Provide the (X, Y) coordinate of the cell's center where the given text is located.  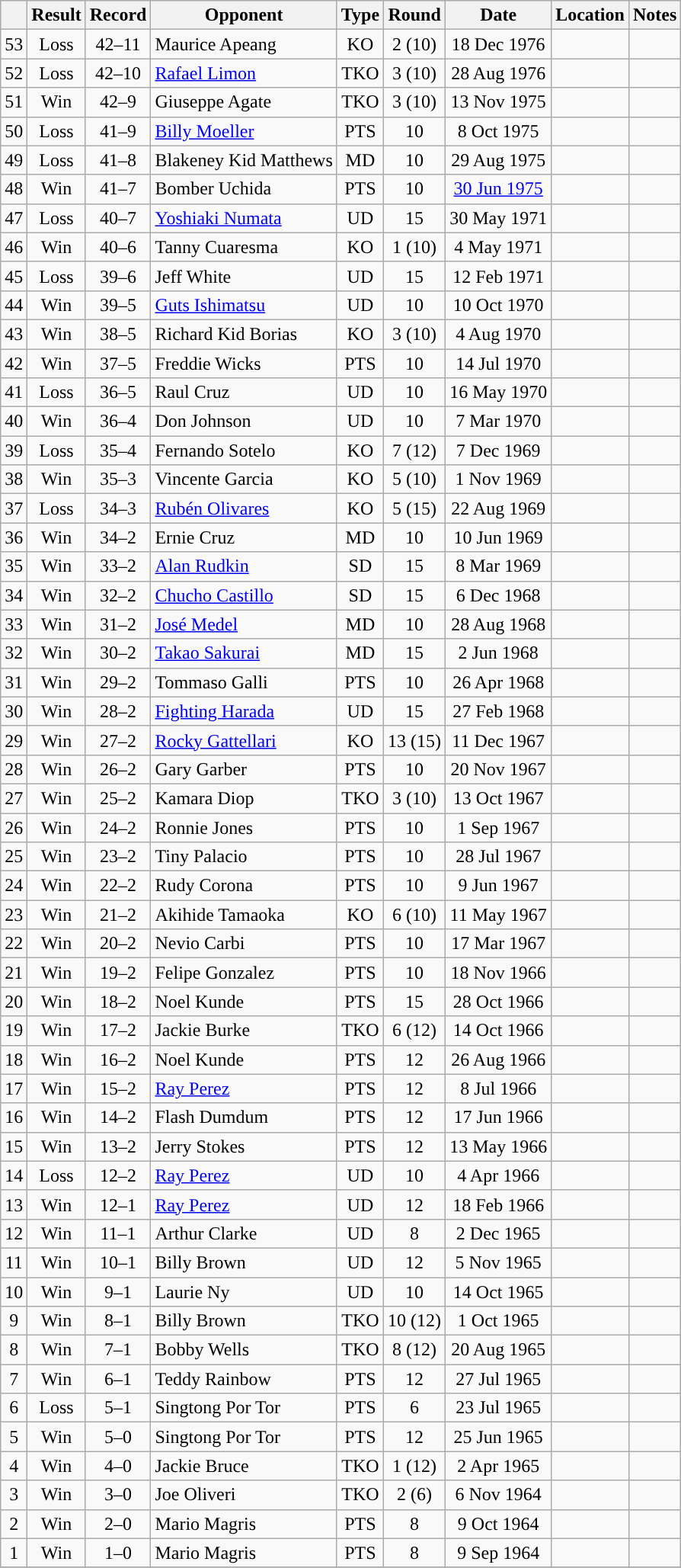
35 (14, 566)
42–10 (118, 73)
1 Nov 1969 (498, 479)
Ernie Cruz (244, 537)
28 Aug 1968 (498, 624)
Maurice Apeang (244, 44)
4 Aug 1970 (498, 334)
8 (12) (414, 1350)
2 (10) (414, 44)
28–2 (118, 711)
30 May 1971 (498, 218)
44 (14, 305)
Fighting Harada (244, 711)
18 Dec 1976 (498, 44)
2 Jun 1968 (498, 653)
27 (14, 798)
3 (14, 1495)
34–2 (118, 537)
20 Nov 1967 (498, 769)
11 (14, 1262)
Bomber Uchida (244, 189)
18 Feb 1966 (498, 1204)
30–2 (118, 653)
2 (14, 1524)
47 (14, 218)
14 Oct 1965 (498, 1292)
27 Jul 1965 (498, 1379)
Freddie Wicks (244, 364)
Rudy Corona (244, 886)
26–2 (118, 769)
10 Jun 1969 (498, 537)
Tiny Palacio (244, 857)
12–1 (118, 1204)
30 Jun 1975 (498, 189)
18–2 (118, 1002)
Guts Ishimatsu (244, 305)
9 (14, 1321)
7–1 (118, 1350)
Akihide Tamaoka (244, 915)
6 Dec 1968 (498, 595)
Ronnie Jones (244, 827)
13 May 1966 (498, 1146)
13 Nov 1975 (498, 102)
39 (14, 451)
2 (6) (414, 1495)
13 (15) (414, 740)
Laurie Ny (244, 1292)
Rubén Olivares (244, 508)
5 Nov 1965 (498, 1262)
14 (14, 1175)
26 Aug 1966 (498, 1060)
Location (590, 15)
31–2 (118, 624)
41 (14, 393)
Type (360, 15)
5 (10) (414, 479)
42 (14, 364)
36 (14, 537)
51 (14, 102)
1 (10) (414, 247)
Takao Sakurai (244, 653)
33 (14, 624)
12 Feb 1971 (498, 276)
28 (14, 769)
1 (12) (414, 1466)
21–2 (118, 915)
Round (414, 15)
Bobby Wells (244, 1350)
Rafael Limon (244, 73)
41–9 (118, 131)
Kamara Diop (244, 798)
29 Aug 1975 (498, 160)
5–0 (118, 1437)
49 (14, 160)
4 May 1971 (498, 247)
17–2 (118, 1031)
30 (14, 711)
23–2 (118, 857)
1 Oct 1965 (498, 1321)
17 Mar 1967 (498, 944)
Gary Garber (244, 769)
53 (14, 44)
Felipe Gonzalez (244, 973)
52 (14, 73)
Chucho Castillo (244, 595)
17 (14, 1089)
Billy Moeller (244, 131)
39–5 (118, 305)
Rocky Gattellari (244, 740)
34 (14, 595)
Blakeney Kid Matthews (244, 160)
11–1 (118, 1233)
5–1 (118, 1408)
13 (14, 1204)
32 (14, 653)
Nevio Carbi (244, 944)
15–2 (118, 1089)
6 (10) (414, 915)
37 (14, 508)
7 (12) (414, 451)
16 (14, 1117)
8 Jul 1966 (498, 1089)
8–1 (118, 1321)
22–2 (118, 886)
34–3 (118, 508)
41–8 (118, 160)
18 (14, 1060)
2 Dec 1965 (498, 1233)
8 Mar 1969 (498, 566)
7 Dec 1969 (498, 451)
Jackie Burke (244, 1031)
28 Aug 1976 (498, 73)
40–6 (118, 247)
4 Apr 1966 (498, 1175)
5 (15) (414, 508)
9–1 (118, 1292)
12–2 (118, 1175)
20 Aug 1965 (498, 1350)
Tommaso Galli (244, 682)
3–0 (118, 1495)
Don Johnson (244, 422)
43 (14, 334)
26 Apr 1968 (498, 682)
26 (14, 827)
Tanny Cuaresma (244, 247)
17 Jun 1966 (498, 1117)
23 (14, 915)
Arthur Clarke (244, 1233)
14–2 (118, 1117)
29–2 (118, 682)
27–2 (118, 740)
25–2 (118, 798)
18 Nov 1966 (498, 973)
38–5 (118, 334)
Date (498, 15)
Teddy Rainbow (244, 1379)
6 (12) (414, 1031)
22 Aug 1969 (498, 508)
Richard Kid Borias (244, 334)
22 (14, 944)
29 (14, 740)
10–1 (118, 1262)
Opponent (244, 15)
2–0 (118, 1524)
33–2 (118, 566)
9 Sep 1964 (498, 1553)
41–7 (118, 189)
19 (14, 1031)
35–4 (118, 451)
21 (14, 973)
1 Sep 1967 (498, 827)
37–5 (118, 364)
27 Feb 1968 (498, 711)
Flash Dumdum (244, 1117)
Jackie Bruce (244, 1466)
11 Dec 1967 (498, 740)
6–1 (118, 1379)
4–0 (118, 1466)
28 Jul 1967 (498, 857)
40 (14, 422)
42–9 (118, 102)
25 (14, 857)
13–2 (118, 1146)
46 (14, 247)
35–3 (118, 479)
10 (12) (414, 1321)
Giuseppe Agate (244, 102)
39–6 (118, 276)
7 (14, 1379)
Joe Oliveri (244, 1495)
20 (14, 1002)
8 Oct 1975 (498, 131)
36–4 (118, 422)
José Medel (244, 624)
20–2 (118, 944)
4 (14, 1466)
6 Nov 1964 (498, 1495)
16 May 1970 (498, 393)
14 Oct 1966 (498, 1031)
10 Oct 1970 (498, 305)
Vincente Garcia (244, 479)
31 (14, 682)
40–7 (118, 218)
Jerry Stokes (244, 1146)
23 Jul 1965 (498, 1408)
24–2 (118, 827)
Record (118, 15)
32–2 (118, 595)
Fernando Sotelo (244, 451)
50 (14, 131)
13 Oct 1967 (498, 798)
11 May 1967 (498, 915)
14 Jul 1970 (498, 364)
7 Mar 1970 (498, 422)
2 Apr 1965 (498, 1466)
1–0 (118, 1553)
45 (14, 276)
38 (14, 479)
19–2 (118, 973)
36–5 (118, 393)
1 (14, 1553)
48 (14, 189)
Notes (654, 15)
Raul Cruz (244, 393)
28 Oct 1966 (498, 1002)
24 (14, 886)
42–11 (118, 44)
Alan Rudkin (244, 566)
9 Oct 1964 (498, 1524)
5 (14, 1437)
Result (56, 15)
16–2 (118, 1060)
Yoshiaki Numata (244, 218)
9 Jun 1967 (498, 886)
Jeff White (244, 276)
25 Jun 1965 (498, 1437)
